Pinpoint the cell where the given text exists, returning its (x, y) midpoint coordinate. 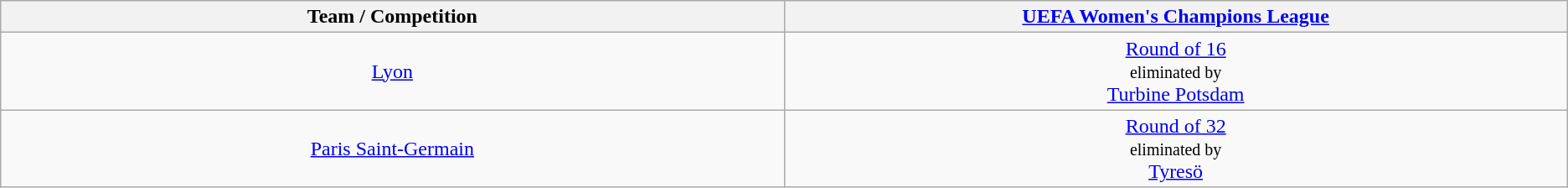
Team / Competition (392, 17)
Round of 16 eliminated by Turbine Potsdam (1176, 71)
Lyon (392, 71)
UEFA Women's Champions League (1176, 17)
Paris Saint-Germain (392, 149)
Round of 32 eliminated by Tyresö (1176, 149)
